Return [x, y] of the center of cell containing provided text 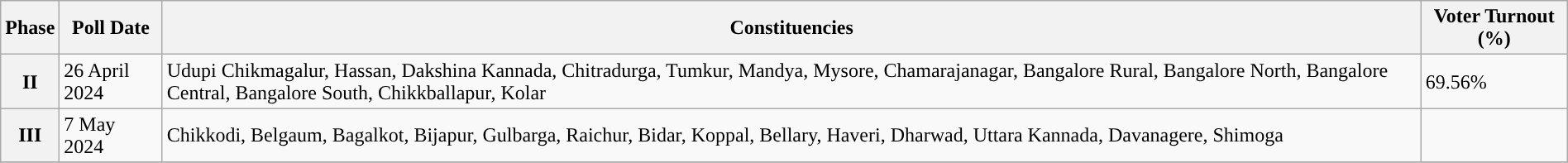
Constituencies [791, 28]
26 April 2024 [111, 81]
7 May 2024 [111, 136]
Phase [30, 28]
Voter Turnout (%) [1494, 28]
Chikkodi, Belgaum, Bagalkot, Bijapur, Gulbarga, Raichur, Bidar, Koppal, Bellary, Haveri, Dharwad, Uttara Kannada, Davanagere, Shimoga [791, 136]
III [30, 136]
II [30, 81]
69.56% [1494, 81]
Poll Date [111, 28]
